Return [x, y] of the center of cell containing provided text 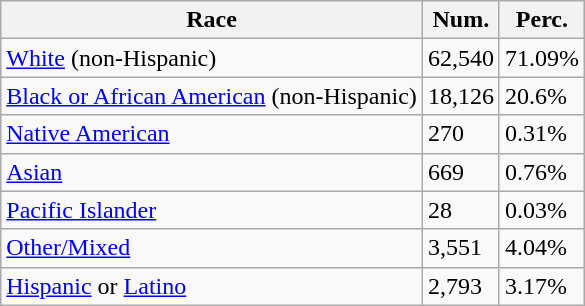
28 [460, 210]
0.31% [542, 134]
Asian [212, 172]
71.09% [542, 58]
Black or African American (non-Hispanic) [212, 96]
4.04% [542, 248]
0.03% [542, 210]
62,540 [460, 58]
0.76% [542, 172]
669 [460, 172]
20.6% [542, 96]
Other/Mixed [212, 248]
Pacific Islander [212, 210]
Perc. [542, 20]
Native American [212, 134]
Num. [460, 20]
2,793 [460, 286]
3.17% [542, 286]
270 [460, 134]
3,551 [460, 248]
Race [212, 20]
18,126 [460, 96]
White (non-Hispanic) [212, 58]
Hispanic or Latino [212, 286]
